Scan for the cell matching the given text and deliver its [x, y] coordinate at center. 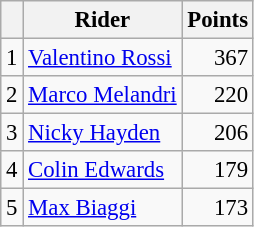
3 [12, 133]
206 [218, 133]
Marco Melandri [102, 95]
1 [12, 58]
Colin Edwards [102, 170]
179 [218, 170]
367 [218, 58]
Valentino Rossi [102, 58]
4 [12, 170]
173 [218, 208]
Points [218, 20]
5 [12, 208]
220 [218, 95]
2 [12, 95]
Max Biaggi [102, 208]
Rider [102, 20]
Nicky Hayden [102, 133]
